Identify which cell holds the provided text, then report its (x, y) central coordinate. 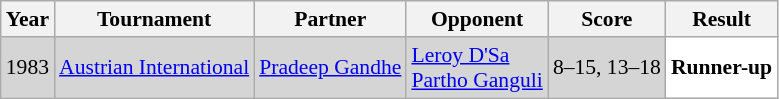
Tournament (154, 19)
Partner (330, 19)
Opponent (476, 19)
Leroy D'Sa Partho Ganguli (476, 68)
1983 (28, 68)
Runner-up (722, 68)
Score (607, 19)
Result (722, 19)
Austrian International (154, 68)
Pradeep Gandhe (330, 68)
8–15, 13–18 (607, 68)
Year (28, 19)
